Output the (x, y) coordinate of the center of the cell containing the given text.  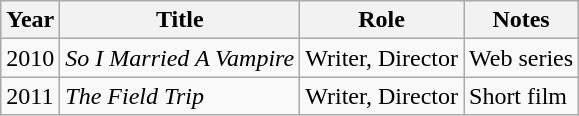
2010 (30, 58)
Short film (522, 96)
Web series (522, 58)
Year (30, 20)
So I Married A Vampire (180, 58)
Role (382, 20)
2011 (30, 96)
Title (180, 20)
The Field Trip (180, 96)
Notes (522, 20)
